Return (X, Y) of the center of cell containing provided text 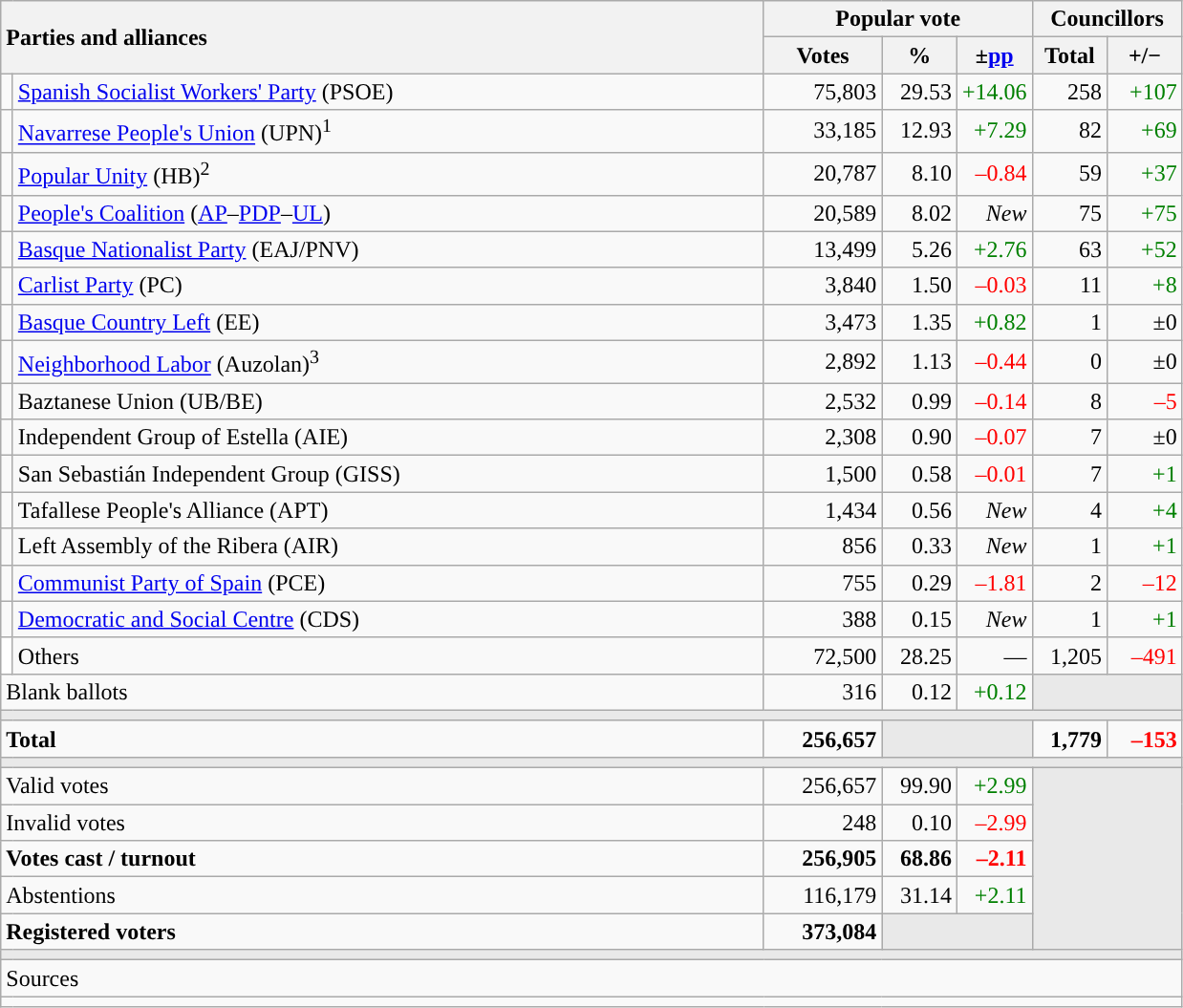
1,205 (1070, 655)
75,803 (823, 92)
+107 (1145, 92)
0.15 (919, 619)
2 (1070, 583)
–12 (1145, 583)
Tafallese People's Alliance (APT) (388, 510)
Votes cast / turnout (382, 859)
4 (1070, 510)
±pp (994, 55)
258 (1070, 92)
0.90 (919, 438)
33,185 (823, 132)
–491 (1145, 655)
+14.06 (994, 92)
3,473 (823, 322)
Invalid votes (382, 823)
0.33 (919, 547)
8.10 (919, 174)
+2.99 (994, 786)
— (994, 655)
+/− (1145, 55)
People's Coalition (AP–PDP–UL) (388, 213)
0.12 (919, 692)
Left Assembly of the Ribera (AIR) (388, 547)
+4 (1145, 510)
–2.11 (994, 859)
–0.07 (994, 438)
856 (823, 547)
–0.44 (994, 361)
Sources (591, 978)
63 (1070, 249)
2,308 (823, 438)
Basque Nationalist Party (EAJ/PNV) (388, 249)
82 (1070, 132)
755 (823, 583)
72,500 (823, 655)
–0.01 (994, 474)
8.02 (919, 213)
+0.82 (994, 322)
0.99 (919, 401)
+37 (1145, 174)
20,787 (823, 174)
% (919, 55)
Abstentions (382, 895)
1.50 (919, 286)
68.86 (919, 859)
20,589 (823, 213)
8 (1070, 401)
373,084 (823, 932)
+8 (1145, 286)
0.56 (919, 510)
+2.76 (994, 249)
Basque Country Left (EE) (388, 322)
388 (823, 619)
0.10 (919, 823)
–5 (1145, 401)
–0.84 (994, 174)
2,892 (823, 361)
+2.11 (994, 895)
Others (388, 655)
+7.29 (994, 132)
Navarrese People's Union (UPN)1 (388, 132)
1.13 (919, 361)
1,434 (823, 510)
Neighborhood Labor (Auzolan)3 (388, 361)
2,532 (823, 401)
248 (823, 823)
Parties and alliances (382, 37)
75 (1070, 213)
–2.99 (994, 823)
+0.12 (994, 692)
0 (1070, 361)
3,840 (823, 286)
0.58 (919, 474)
1,779 (1070, 739)
316 (823, 692)
+69 (1145, 132)
59 (1070, 174)
Councillors (1107, 19)
Registered voters (382, 932)
1,500 (823, 474)
5.26 (919, 249)
11 (1070, 286)
99.90 (919, 786)
Valid votes (382, 786)
256,905 (823, 859)
Spanish Socialist Workers' Party (PSOE) (388, 92)
Carlist Party (PC) (388, 286)
+52 (1145, 249)
0.29 (919, 583)
Blank ballots (382, 692)
–0.03 (994, 286)
+75 (1145, 213)
116,179 (823, 895)
1.35 (919, 322)
29.53 (919, 92)
–1.81 (994, 583)
31.14 (919, 895)
Democratic and Social Centre (CDS) (388, 619)
12.93 (919, 132)
13,499 (823, 249)
Popular Unity (HB)2 (388, 174)
Popular vote (898, 19)
Communist Party of Spain (PCE) (388, 583)
Baztanese Union (UB/BE) (388, 401)
Votes (823, 55)
Independent Group of Estella (AIE) (388, 438)
San Sebastián Independent Group (GISS) (388, 474)
–0.14 (994, 401)
28.25 (919, 655)
–153 (1145, 739)
